From the cell containing the given text, extract its center point as (X, Y) coordinate. 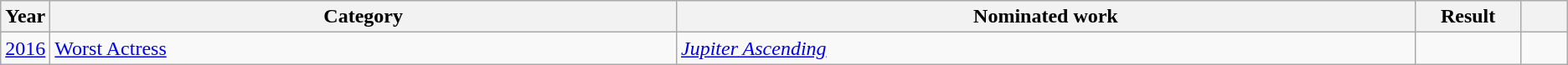
Jupiter Ascending (1046, 48)
2016 (25, 48)
Year (25, 17)
Result (1467, 17)
Category (364, 17)
Nominated work (1046, 17)
Worst Actress (364, 48)
